Locate the cell with the specified text and output its (x, y) center coordinate. 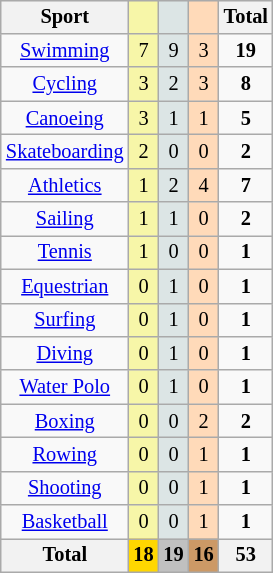
Diving (64, 354)
Water Polo (64, 387)
Surfing (64, 320)
4 (204, 185)
8 (246, 84)
Shooting (64, 488)
Rowing (64, 455)
5 (246, 118)
Tennis (64, 253)
Sailing (64, 219)
Boxing (64, 421)
Swimming (64, 51)
Skateboarding (64, 152)
Canoeing (64, 118)
53 (246, 556)
Sport (64, 17)
Cycling (64, 84)
Basketball (64, 522)
Equestrian (64, 286)
18 (143, 556)
9 (174, 51)
16 (204, 556)
Athletics (64, 185)
